Locate the cell with the specified text and output its [x, y] center coordinate. 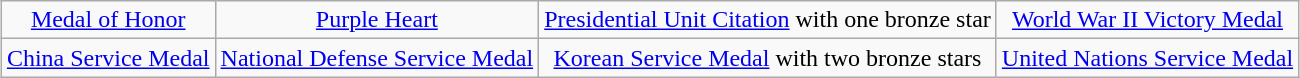
United Nations Service Medal [1147, 58]
Korean Service Medal with two bronze stars [768, 58]
Medal of Honor [108, 20]
National Defense Service Medal [377, 58]
Presidential Unit Citation with one bronze star [768, 20]
China Service Medal [108, 58]
World War II Victory Medal [1147, 20]
Purple Heart [377, 20]
